Search for the cell housing the specified text and yield its (x, y) center coordinate. 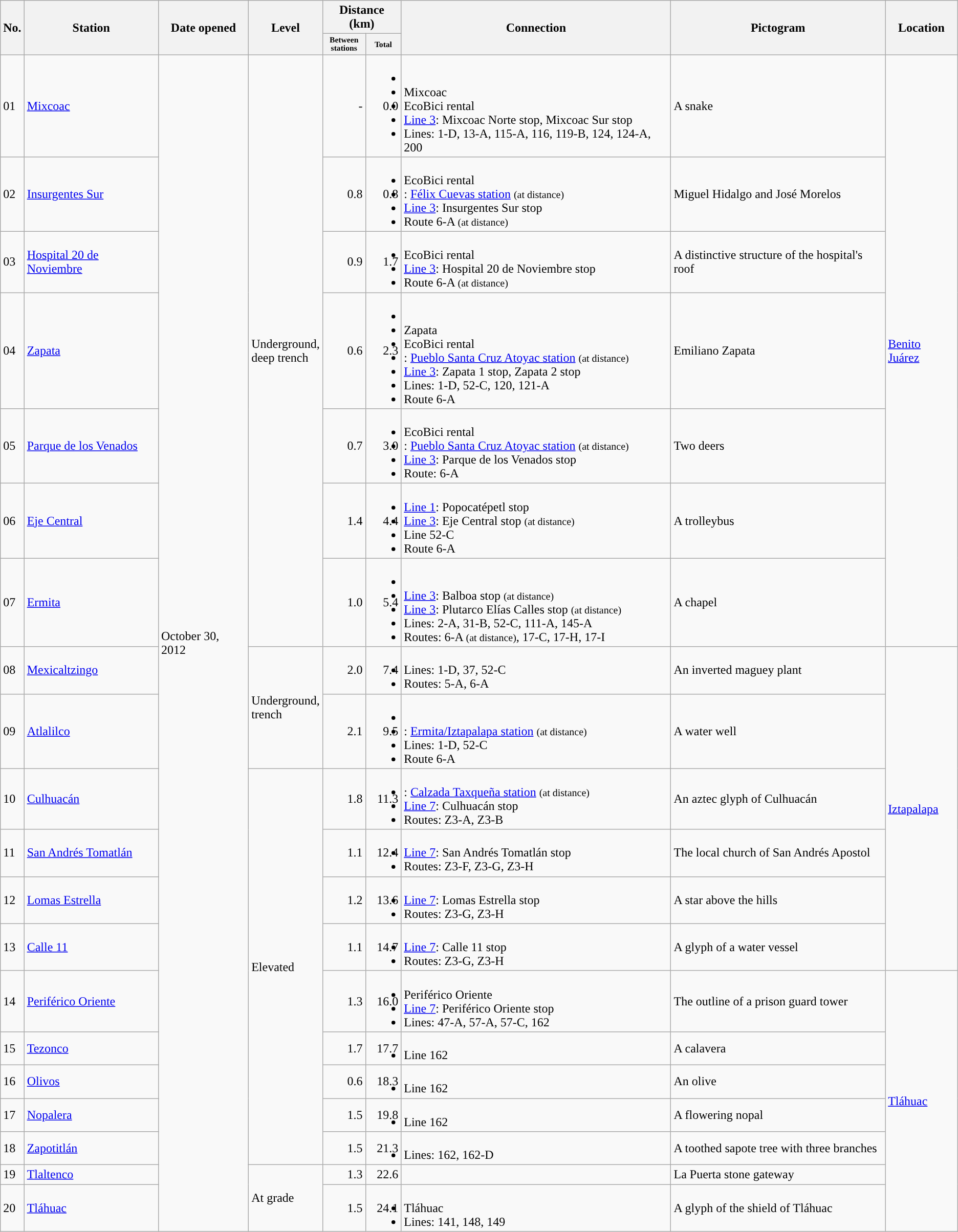
1.0 (344, 603)
At grade (286, 1198)
5.4 (383, 603)
EcoBici rental : Félix Cuevas station (at distance) Line 3: Insurgentes Sur stop Route 6-A (at distance) (536, 194)
Eje Central (91, 521)
Tezonco (91, 1048)
12.4 (383, 853)
Two deers (778, 446)
4.4 (383, 521)
7.4 (383, 670)
2.1 (344, 731)
Lines: 1-D, 37, 52-C Routes: 5-A, 6-A (536, 670)
2.0 (344, 670)
20 (12, 1208)
Line 7: San Andrés Tomatlán stop Routes: Z3-F, Z3-G, Z3-H (536, 853)
Connection (536, 28)
11.3 (383, 799)
Distance (km) (361, 17)
Zapata (91, 351)
Underground,trench (286, 708)
Ermita (91, 603)
2.3 (383, 351)
Benito Juárez (922, 351)
A toothed sapote tree with three branches (778, 1148)
Line 7: Calle 11 stop Routes: Z3-G, Z3-H (536, 947)
Mixcoac EcoBici rental Line 3: Mixcoac Norte stop, Mixcoac Sur stop Lines: 1-D, 13-A, 115-A, 116, 119-B, 124, 124-A, 200 (536, 106)
1.8 (344, 799)
Total (383, 44)
01 (12, 106)
Calle 11 (91, 947)
19.8 (383, 1115)
24.1 (383, 1208)
Level (286, 28)
Elevated (286, 967)
02 (12, 194)
Iztapalapa (922, 808)
A trolleybus (778, 521)
Zapata EcoBici rental : Pueblo Santa Cruz Atoyac station (at distance) Line 3: Zapata 1 stop, Zapata 2 stop Lines: 1-D, 52-C, 120, 121-A Route 6-A (536, 351)
- (344, 106)
13.6 (383, 900)
Pictogram (778, 28)
19 (12, 1175)
Location (922, 28)
03 (12, 262)
Atlalilco (91, 731)
Underground,deep trench (286, 351)
The outline of a prison guard tower (778, 1001)
Miguel Hidalgo and José Morelos (778, 194)
9.5 (383, 731)
Lines: 162, 162-D (536, 1148)
Insurgentes Sur (91, 194)
18.3 (383, 1082)
05 (12, 446)
A chapel (778, 603)
: Ermita/Iztapalapa station (at distance) Lines: 1-D, 52-C Route 6-A (536, 731)
A star above the hills (778, 900)
1.2 (344, 900)
Tlaltenco (91, 1175)
San Andrés Tomatlán (91, 853)
A glyph of the shield of Tláhuac (778, 1208)
0.9 (344, 262)
15 (12, 1048)
: Calzada Taxqueña station (at distance) Line 7: Culhuacán stop Routes: Z3-A, Z3-B (536, 799)
07 (12, 603)
Periférico Oriente (91, 1001)
Zapotitlán (91, 1148)
22.6 (383, 1175)
A water well (778, 731)
A distinctive structure of the hospital's roof (778, 262)
No. (12, 28)
A calavera (778, 1048)
Line 1: Popocatépetl stop Line 3: Eje Central stop (at distance) Line 52-C Route 6-A (536, 521)
Betweenstations (344, 44)
Hospital 20 de Noviembre (91, 262)
An olive (778, 1082)
10 (12, 799)
La Puerta stone gateway (778, 1175)
Mexicaltzingo (91, 670)
EcoBici rental : Pueblo Santa Cruz Atoyac station (at distance) Line 3: Parque de los Venados stop Route: 6-A (536, 446)
Periférico Oriente Line 7: Periférico Oriente stop Lines: 47-A, 57-A, 57-C, 162 (536, 1001)
Station (91, 28)
09 (12, 731)
3.0 (383, 446)
Mixcoac (91, 106)
0.7 (344, 446)
1.4 (344, 521)
Nopalera (91, 1115)
A flowering nopal (778, 1115)
Culhuacán (91, 799)
An aztec glyph of Culhuacán (778, 799)
16 (12, 1082)
A snake (778, 106)
The local church of San Andrés Apostol (778, 853)
October 30, 2012 (203, 643)
06 (12, 521)
Emiliano Zapata (778, 351)
16.0 (383, 1001)
An inverted maguey plant (778, 670)
12 (12, 900)
17 (12, 1115)
08 (12, 670)
13 (12, 947)
Lomas Estrella (91, 900)
Tláhuac Lines: 141, 148, 149 (536, 1208)
EcoBici rental Line 3: Hospital 20 de Noviembre stop Route 6-A (at distance) (536, 262)
Line 7: Lomas Estrella stop Routes: Z3-G, Z3-H (536, 900)
17.7 (383, 1048)
11 (12, 853)
21.3 (383, 1148)
04 (12, 351)
0.0 (383, 106)
Olivos (91, 1082)
Date opened (203, 28)
18 (12, 1148)
14.7 (383, 947)
14 (12, 1001)
Parque de los Venados (91, 446)
A glyph of a water vessel (778, 947)
